Output the [x, y] coordinate of the center of the cell containing the given text.  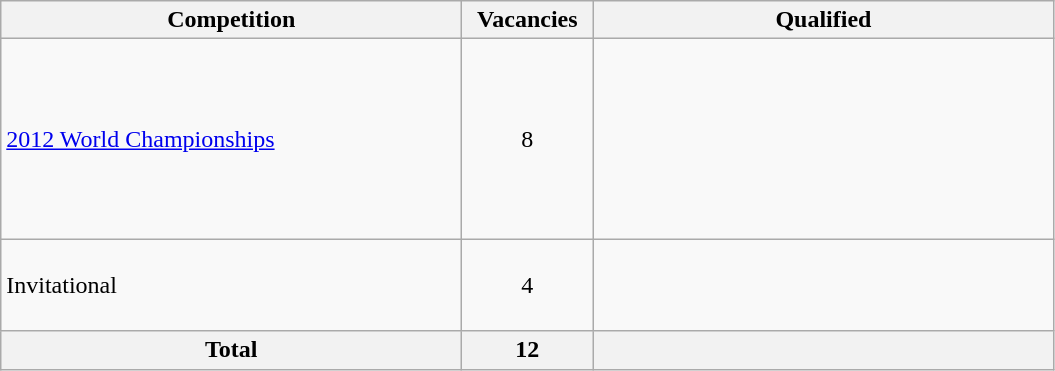
4 [528, 285]
Vacancies [528, 20]
2012 World Championships [232, 139]
Competition [232, 20]
Invitational [232, 285]
8 [528, 139]
Total [232, 350]
12 [528, 350]
Qualified [824, 20]
